Extract the [x, y] coordinate from the center of the cell holding the provided text.  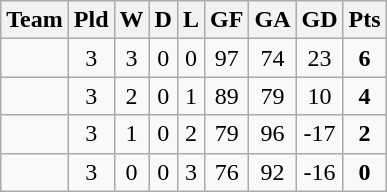
97 [227, 58]
D [163, 20]
10 [320, 96]
89 [227, 96]
GA [272, 20]
Pld [91, 20]
92 [272, 172]
6 [364, 58]
74 [272, 58]
L [190, 20]
-16 [320, 172]
Pts [364, 20]
4 [364, 96]
W [132, 20]
GD [320, 20]
96 [272, 134]
23 [320, 58]
GF [227, 20]
-17 [320, 134]
Team [35, 20]
76 [227, 172]
